Pinpoint the cell where the given text exists, returning its (x, y) midpoint coordinate. 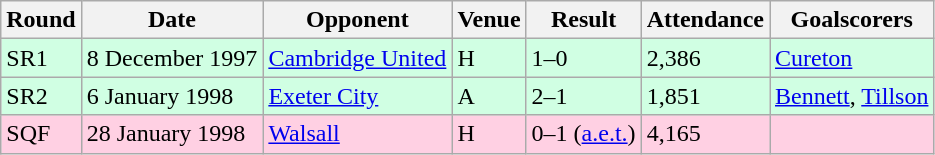
Round (41, 20)
SR2 (41, 96)
A (489, 96)
Walsall (358, 134)
Exeter City (358, 96)
Cureton (852, 58)
Date (172, 20)
1–0 (584, 58)
Venue (489, 20)
6 January 1998 (172, 96)
8 December 1997 (172, 58)
SR1 (41, 58)
Bennett, Tillson (852, 96)
0–1 (a.e.t.) (584, 134)
SQF (41, 134)
2,386 (705, 58)
Opponent (358, 20)
28 January 1998 (172, 134)
Cambridge United (358, 58)
Result (584, 20)
2–1 (584, 96)
Attendance (705, 20)
4,165 (705, 134)
1,851 (705, 96)
Goalscorers (852, 20)
